From the cell containing the given text, extract its center point as [x, y] coordinate. 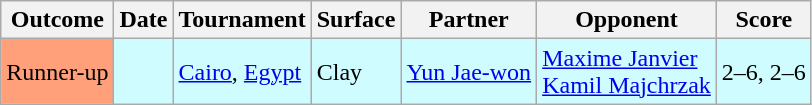
Runner-up [58, 72]
Maxime Janvier Kamil Majchrzak [627, 72]
Tournament [242, 20]
Surface [356, 20]
Outcome [58, 20]
Cairo, Egypt [242, 72]
Yun Jae-won [469, 72]
Clay [356, 72]
Date [144, 20]
Opponent [627, 20]
Score [764, 20]
2–6, 2–6 [764, 72]
Partner [469, 20]
